Return [X, Y] of the center of cell containing provided text 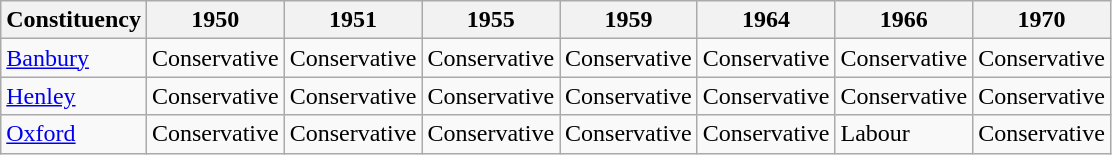
1966 [904, 20]
Banbury [74, 58]
1959 [629, 20]
Labour [904, 134]
1955 [491, 20]
Oxford [74, 134]
Henley [74, 96]
Constituency [74, 20]
1951 [353, 20]
1964 [766, 20]
1950 [215, 20]
1970 [1042, 20]
